Determine the (x, y) coordinate at the center of the cell enclosing the given text.  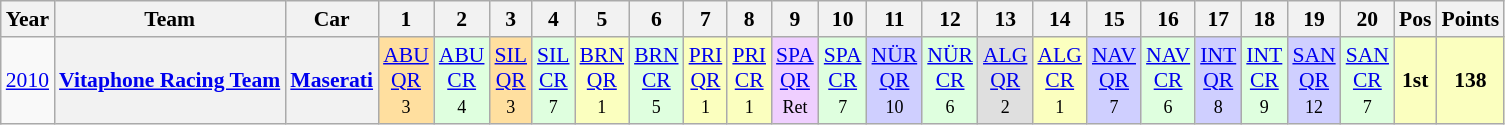
15 (1114, 19)
NAVQR7 (1114, 80)
7 (706, 19)
ALGQR2 (1005, 80)
Pos (1416, 19)
11 (895, 19)
18 (1264, 19)
NÜRQR10 (895, 80)
ABUCR4 (462, 80)
8 (749, 19)
12 (950, 19)
4 (554, 19)
SILQR3 (512, 80)
3 (512, 19)
Vitaphone Racing Team (170, 80)
SPACR7 (843, 80)
1 (406, 19)
1st (1416, 80)
138 (1471, 80)
ABUQR3 (406, 80)
SANCR7 (1368, 80)
19 (1314, 19)
BRNCR5 (656, 80)
SANQR12 (1314, 80)
17 (1218, 19)
5 (602, 19)
16 (1168, 19)
PRIQR1 (706, 80)
INTCR9 (1264, 80)
SILCR7 (554, 80)
Year (28, 19)
10 (843, 19)
2 (462, 19)
BRNQR1 (602, 80)
9 (795, 19)
NÜRCR6 (950, 80)
SPAQRRet (795, 80)
Points (1471, 19)
ALGCR1 (1059, 80)
NAVCR6 (1168, 80)
Team (170, 19)
6 (656, 19)
20 (1368, 19)
2010 (28, 80)
Maserati (332, 80)
Car (332, 19)
INTQR8 (1218, 80)
PRICR1 (749, 80)
13 (1005, 19)
14 (1059, 19)
